Output the [x, y] coordinate of the center of the cell containing the given text.  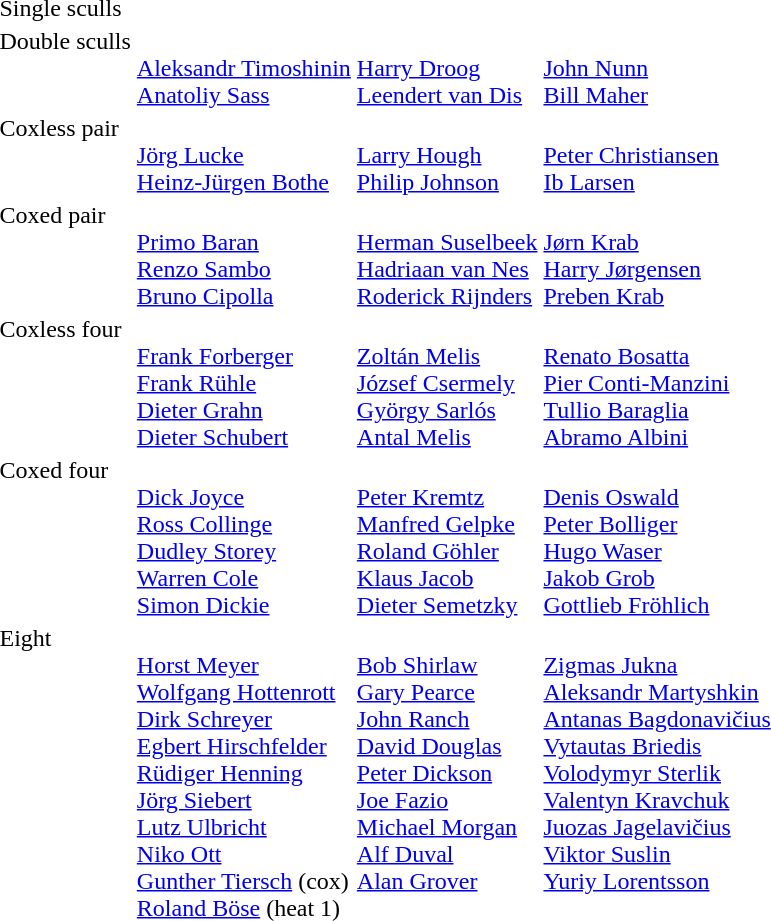
Aleksandr TimoshininAnatoliy Sass [244, 68]
Peter KremtzManfred GelpkeRoland GöhlerKlaus JacobDieter Semetzky [447, 538]
Harry DroogLeendert van Dis [447, 68]
Dick JoyceRoss CollingeDudley StoreyWarren ColeSimon Dickie [244, 538]
Jörg LuckeHeinz-Jürgen Bothe [244, 155]
Herman SuselbeekHadriaan van NesRoderick Rijnders [447, 256]
Frank ForbergerFrank RühleDieter GrahnDieter Schubert [244, 383]
Larry HoughPhilip Johnson [447, 155]
Primo BaranRenzo SamboBruno Cipolla [244, 256]
Zoltán MelisJózsef CsermelyGyörgy SarlósAntal Melis [447, 383]
